Pinpoint the cell where the given text exists, returning its (x, y) midpoint coordinate. 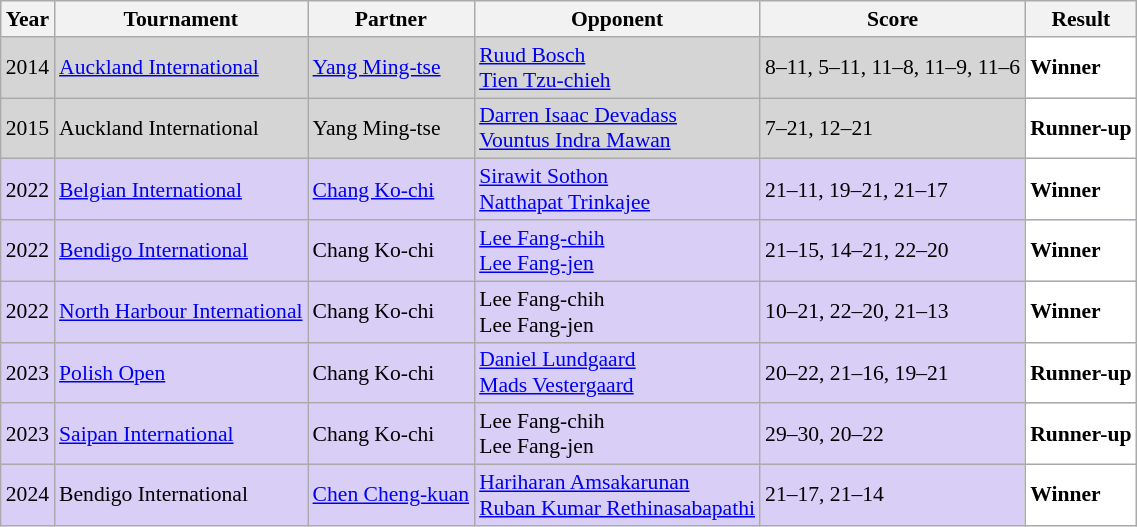
2024 (28, 496)
Tournament (181, 19)
Score (892, 19)
Chen Cheng-kuan (392, 496)
10–21, 22–20, 21–13 (892, 312)
7–21, 12–21 (892, 128)
20–22, 21–16, 19–21 (892, 372)
29–30, 20–22 (892, 434)
2015 (28, 128)
2014 (28, 68)
Partner (392, 19)
21–17, 21–14 (892, 496)
Polish Open (181, 372)
North Harbour International (181, 312)
Ruud Bosch Tien Tzu-chieh (617, 68)
8–11, 5–11, 11–8, 11–9, 11–6 (892, 68)
Result (1080, 19)
21–11, 19–21, 21–17 (892, 190)
Year (28, 19)
Daniel Lundgaard Mads Vestergaard (617, 372)
21–15, 14–21, 22–20 (892, 250)
Hariharan Amsakarunan Ruban Kumar Rethinasabapathi (617, 496)
Darren Isaac Devadass Vountus Indra Mawan (617, 128)
Saipan International (181, 434)
Opponent (617, 19)
Sirawit Sothon Natthapat Trinkajee (617, 190)
Belgian International (181, 190)
